Determine the [x, y] coordinate at the center of the cell enclosing the given text.  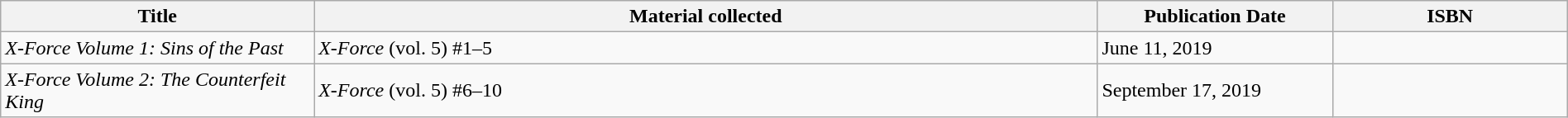
ISBN [1450, 17]
X-Force Volume 1: Sins of the Past [157, 48]
Title [157, 17]
X-Force (vol. 5) #6–10 [706, 91]
June 11, 2019 [1215, 48]
Material collected [706, 17]
Publication Date [1215, 17]
X-Force (vol. 5) #1–5 [706, 48]
X-Force Volume 2: The Counterfeit King [157, 91]
September 17, 2019 [1215, 91]
